Find where the given text appears and provide that cell's center as [X, Y] coordinate. 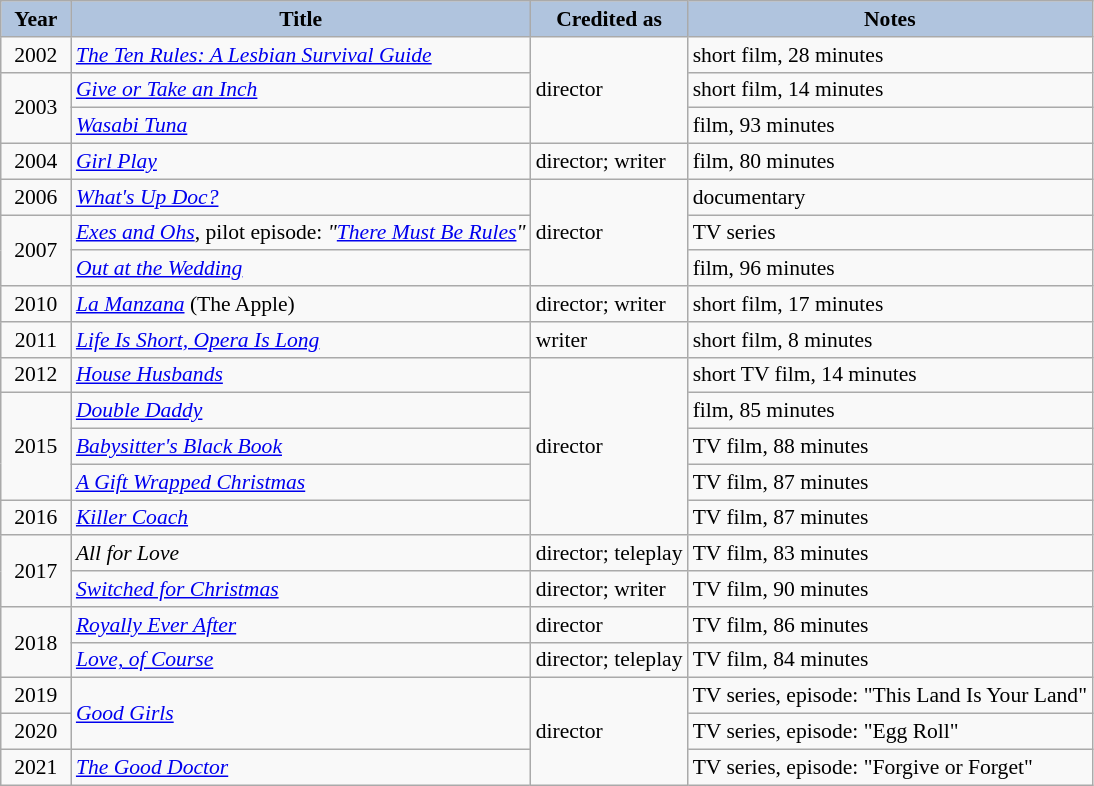
Wasabi Tuna [301, 126]
short film, 17 minutes [890, 304]
Double Daddy [301, 411]
Switched for Christmas [301, 589]
2003 [36, 108]
TV film, 90 minutes [890, 589]
2021 [36, 767]
Babysitter's Black Book [301, 447]
Love, of Course [301, 660]
TV film, 88 minutes [890, 447]
Exes and Ohs, pilot episode: "There Must Be Rules" [301, 233]
2016 [36, 518]
What's Up Doc? [301, 197]
La Manzana (The Apple) [301, 304]
2019 [36, 696]
2018 [36, 642]
2012 [36, 375]
short film, 28 minutes [890, 55]
A Gift Wrapped Christmas [301, 482]
short film, 14 minutes [890, 90]
TV series, episode: "This Land Is Your Land" [890, 696]
2006 [36, 197]
TV series, episode: "Egg Roll" [890, 732]
Life Is Short, Opera Is Long [301, 340]
TV film, 84 minutes [890, 660]
The Ten Rules: A Lesbian Survival Guide [301, 55]
Out at the Wedding [301, 269]
writer [610, 340]
Give or Take an Inch [301, 90]
TV series [890, 233]
Title [301, 19]
Royally Ever After [301, 625]
2017 [36, 572]
film, 85 minutes [890, 411]
short TV film, 14 minutes [890, 375]
film, 80 minutes [890, 162]
2002 [36, 55]
TV series, episode: "Forgive or Forget" [890, 767]
2010 [36, 304]
short film, 8 minutes [890, 340]
2004 [36, 162]
Notes [890, 19]
2015 [36, 446]
Killer Coach [301, 518]
film, 93 minutes [890, 126]
The Good Doctor [301, 767]
TV film, 86 minutes [890, 625]
2011 [36, 340]
documentary [890, 197]
Year [36, 19]
2007 [36, 250]
TV film, 83 minutes [890, 554]
All for Love [301, 554]
film, 96 minutes [890, 269]
Good Girls [301, 714]
Credited as [610, 19]
House Husbands [301, 375]
2020 [36, 732]
Girl Play [301, 162]
